Output the [X, Y] coordinate of the center of the cell containing the given text.  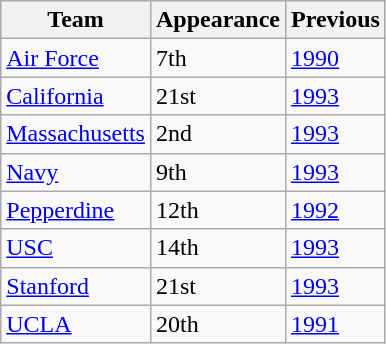
Stanford [76, 286]
UCLA [76, 324]
Massachusetts [76, 134]
12th [218, 210]
Previous [336, 20]
1990 [336, 58]
Navy [76, 172]
California [76, 96]
9th [218, 172]
7th [218, 58]
Team [76, 20]
Air Force [76, 58]
Appearance [218, 20]
USC [76, 248]
1991 [336, 324]
Pepperdine [76, 210]
14th [218, 248]
2nd [218, 134]
20th [218, 324]
1992 [336, 210]
